Detect which cell encompasses the target text, then output its [X, Y] center coordinate. 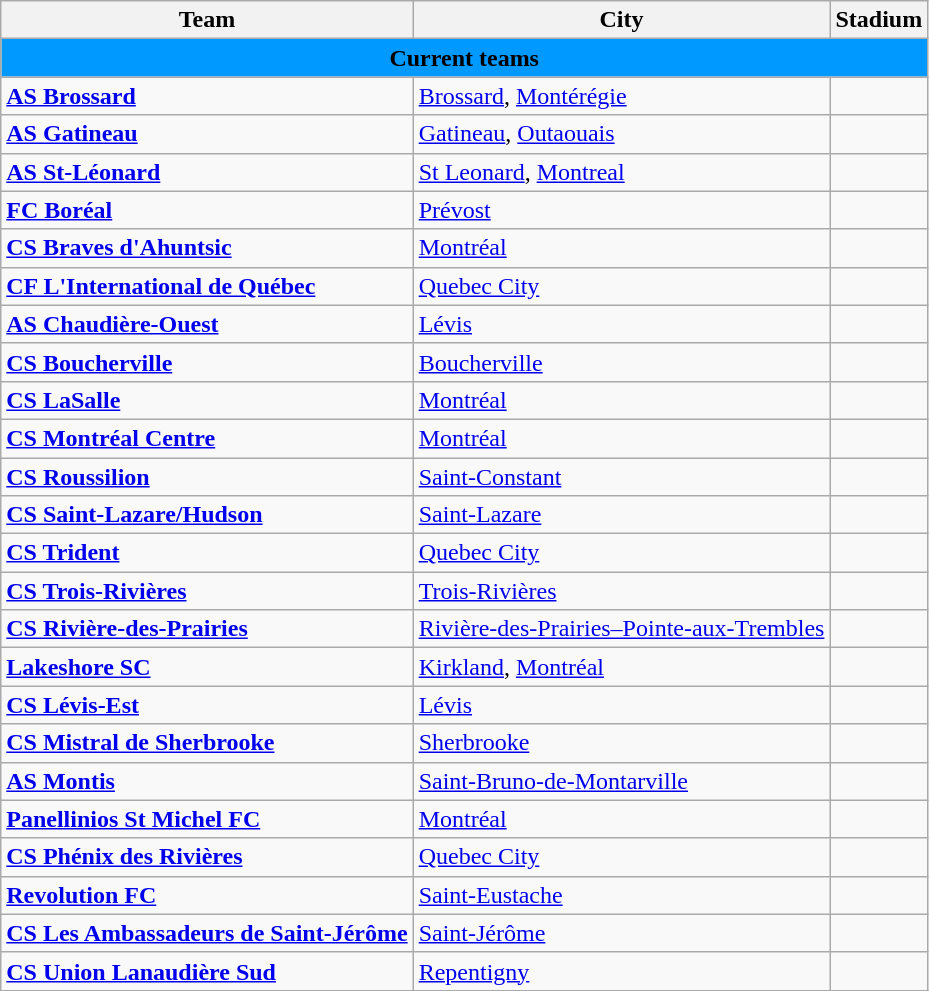
AS Brossard [207, 96]
Stadium [879, 20]
Kirkland, Montréal [622, 667]
AS St-Léonard [207, 172]
CS Union Lanaudière Sud [207, 971]
CS Roussilion [207, 477]
CS Lévis-Est [207, 705]
AS Gatineau [207, 134]
CS Les Ambassadeurs de Saint-Jérôme [207, 933]
Sherbrooke [622, 743]
Trois-Rivières [622, 591]
Gatineau, Outaouais [622, 134]
Panellinios St Michel FC [207, 819]
FC Boréal [207, 210]
CS Mistral de Sherbrooke [207, 743]
AS Chaudière-Ouest [207, 324]
Prévost [622, 210]
CS Trident [207, 553]
CS Saint-Lazare/Hudson [207, 515]
CS Rivière-des-Prairies [207, 629]
Boucherville [622, 362]
CF L'International de Québec [207, 286]
AS Montis [207, 781]
Revolution FC [207, 895]
Rivière-des-Prairies–Pointe-aux-Trembles [622, 629]
CS Montréal Centre [207, 438]
CS Braves d'Ahuntsic [207, 248]
CS LaSalle [207, 400]
St Leonard, Montreal [622, 172]
CS Trois-Rivières [207, 591]
CS Phénix des Rivières [207, 857]
Saint-Bruno-de-Montarville [622, 781]
Saint-Jérôme [622, 933]
Brossard, Montérégie [622, 96]
Repentigny [622, 971]
Current teams [464, 58]
City [622, 20]
CS Boucherville [207, 362]
Saint-Constant [622, 477]
Saint-Lazare [622, 515]
Team [207, 20]
Saint-Eustache [622, 895]
Lakeshore SC [207, 667]
